Output the (x, y) coordinate of the center of the cell containing the given text.  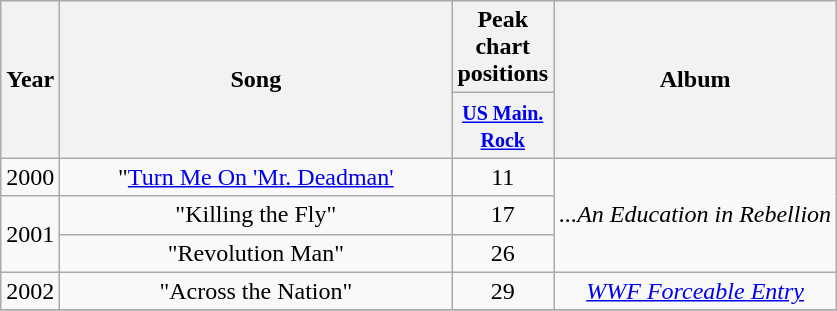
Album (696, 80)
26 (503, 253)
Year (30, 80)
"Turn Me On 'Mr. Deadman' (256, 177)
Peak chart positions (503, 47)
2000 (30, 177)
"Revolution Man" (256, 253)
11 (503, 177)
Song (256, 80)
2001 (30, 234)
29 (503, 291)
2002 (30, 291)
17 (503, 215)
"Across the Nation" (256, 291)
"Killing the Fly" (256, 215)
US Main. Rock (503, 126)
...An Education in Rebellion (696, 215)
WWF Forceable Entry (696, 291)
